Locate the cell with the specified text and output its [X, Y] center coordinate. 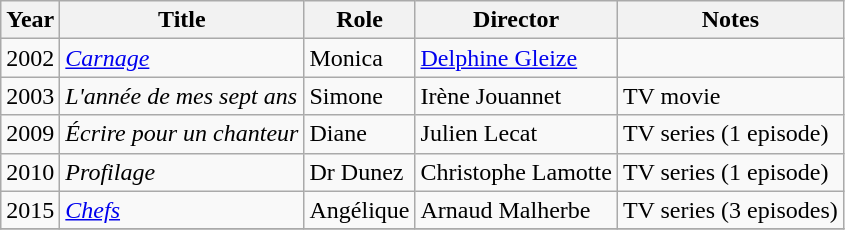
Julien Lecat [516, 134]
Dr Dunez [360, 172]
TV movie [730, 96]
Title [182, 20]
Role [360, 20]
2002 [30, 58]
Simone [360, 96]
Diane [360, 134]
2009 [30, 134]
Chefs [182, 210]
L'année de mes sept ans [182, 96]
Profilage [182, 172]
Arnaud Malherbe [516, 210]
TV series (3 episodes) [730, 210]
Delphine Gleize [516, 58]
Monica [360, 58]
Carnage [182, 58]
Director [516, 20]
Angélique [360, 210]
2003 [30, 96]
Irène Jouannet [516, 96]
Year [30, 20]
2010 [30, 172]
Christophe Lamotte [516, 172]
2015 [30, 210]
Écrire pour un chanteur [182, 134]
Notes [730, 20]
